Provide the [x, y] coordinate of the cell's center where the given text is located.  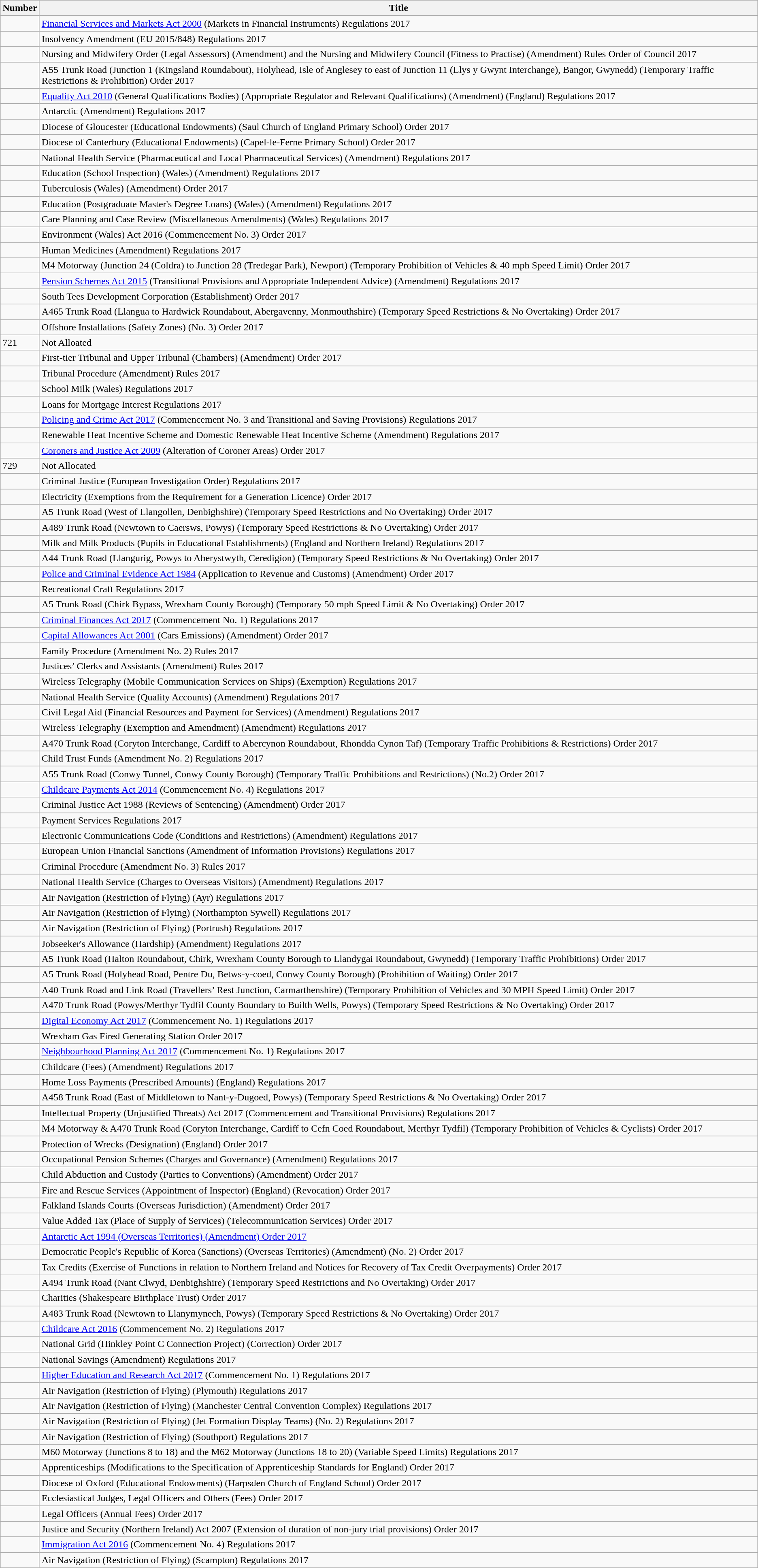
Coroners and Justice Act 2009 (Alteration of Coroner Areas) Order 2017 [398, 451]
Civil Legal Aid (Financial Resources and Payment for Services) (Amendment) Regulations 2017 [398, 713]
Payment Services Regulations 2017 [398, 820]
A465 Trunk Road (Llangua to Hardwick Roundabout, Abergavenny, Monmouthshire) (Temporary Speed Restrictions & No Overtaking) Order 2017 [398, 312]
Digital Economy Act 2017 (Commencement No. 1) Regulations 2017 [398, 1021]
Antarctic Act 1994 (Overseas Territories) (Amendment) Order 2017 [398, 1236]
Tribunal Procedure (Amendment) Rules 2017 [398, 373]
A494 Trunk Road (Nant Clwyd, Denbighshire) (Temporary Speed Restrictions and No Overtaking) Order 2017 [398, 1283]
A55 Trunk Road (Conwy Tunnel, Conwy County Borough) (Temporary Traffic Prohibitions and Restrictions) (No.2) Order 2017 [398, 774]
Childcare Payments Act 2014 (Commencement No. 4) Regulations 2017 [398, 789]
Air Navigation (Restriction of Flying) (Plymouth) Regulations 2017 [398, 1390]
Protection of Wrecks (Designation) (England) Order 2017 [398, 1144]
Financial Services and Markets Act 2000 (Markets in Financial Instruments) Regulations 2017 [398, 23]
Fire and Rescue Services (Appointment of Inspector) (England) (Revocation) Order 2017 [398, 1190]
Offshore Installations (Safety Zones) (No. 3) Order 2017 [398, 327]
Policing and Crime Act 2017 (Commencement No. 3 and Transitional and Saving Provisions) Regulations 2017 [398, 419]
M60 Motorway (Junctions 8 to 18) and the M62 Motorway (Junctions 18 to 20) (Variable Speed Limits) Regulations 2017 [398, 1452]
National Savings (Amendment) Regulations 2017 [398, 1360]
National Health Service (Quality Accounts) (Amendment) Regulations 2017 [398, 697]
A44 Trunk Road (Llangurig, Powys to Aberystwyth, Ceredigion) (Temporary Speed Restrictions & No Overtaking) Order 2017 [398, 558]
Air Navigation (Restriction of Flying) (Southport) Regulations 2017 [398, 1437]
Justice and Security (Northern Ireland) Act 2007 (Extension of duration of non-jury trial provisions) Order 2017 [398, 1529]
Title [398, 8]
Care Planning and Case Review (Miscellaneous Amendments) (Wales) Regulations 2017 [398, 219]
Criminal Justice Act 1988 (Reviews of Sentencing) (Amendment) Order 2017 [398, 805]
Recreational Craft Regulations 2017 [398, 589]
Electronic Communications Code (Conditions and Restrictions) (Amendment) Regulations 2017 [398, 836]
A489 Trunk Road (Newtown to Caersws, Powys) (Temporary Speed Restrictions & No Overtaking) Order 2017 [398, 528]
Childcare (Fees) (Amendment) Regulations 2017 [398, 1067]
Ecclesiastical Judges, Legal Officers and Others (Fees) Order 2017 [398, 1498]
A470 Trunk Road (Coryton Interchange, Cardiff to Abercynon Roundabout, Rhondda Cynon Taf) (Temporary Traffic Prohibitions & Restrictions) Order 2017 [398, 743]
Air Navigation (Restriction of Flying) (Scampton) Regulations 2017 [398, 1560]
Air Navigation (Restriction of Flying) (Manchester Central Convention Complex) Regulations 2017 [398, 1406]
Jobseeker's Allowance (Hardship) (Amendment) Regulations 2017 [398, 944]
Diocese of Gloucester (Educational Endowments) (Saul Church of England Primary School) Order 2017 [398, 127]
Occupational Pension Schemes (Charges and Governance) (Amendment) Regulations 2017 [398, 1159]
Tuberculosis (Wales) (Amendment) Order 2017 [398, 188]
Air Navigation (Restriction of Flying) (Portrush) Regulations 2017 [398, 928]
Legal Officers (Annual Fees) Order 2017 [398, 1514]
Child Trust Funds (Amendment No. 2) Regulations 2017 [398, 759]
National Health Service (Pharmaceutical and Local Pharmaceutical Services) (Amendment) Regulations 2017 [398, 157]
Wireless Telegraphy (Mobile Communication Services on Ships) (Exemption) Regulations 2017 [398, 681]
Pension Schemes Act 2015 (Transitional Provisions and Appropriate Independent Advice) (Amendment) Regulations 2017 [398, 281]
Insolvency Amendment (EU 2015/848) Regulations 2017 [398, 39]
Democratic People's Republic of Korea (Sanctions) (Overseas Territories) (Amendment) (No. 2) Order 2017 [398, 1252]
Wireless Telegraphy (Exemption and Amendment) (Amendment) Regulations 2017 [398, 728]
Police and Criminal Evidence Act 1984 (Application to Revenue and Customs) (Amendment) Order 2017 [398, 574]
Neighbourhood Planning Act 2017 (Commencement No. 1) Regulations 2017 [398, 1051]
Loans for Mortgage Interest Regulations 2017 [398, 404]
A5 Trunk Road (Chirk Bypass, Wrexham County Borough) (Temporary 50 mph Speed Limit & No Overtaking) Order 2017 [398, 604]
Child Abduction and Custody (Parties to Conventions) (Amendment) Order 2017 [398, 1174]
Not Allocated [398, 466]
Higher Education and Research Act 2017 (Commencement No. 1) Regulations 2017 [398, 1375]
European Union Financial Sanctions (Amendment of Information Provisions) Regulations 2017 [398, 851]
Apprenticeships (Modifications to the Specification of Apprenticeship Standards for England) Order 2017 [398, 1468]
National Grid (Hinkley Point C Connection Project) (Correction) Order 2017 [398, 1344]
Falkland Islands Courts (Overseas Jurisdiction) (Amendment) Order 2017 [398, 1206]
Antarctic (Amendment) Regulations 2017 [398, 111]
Charities (Shakespeare Birthplace Trust) Order 2017 [398, 1298]
Value Added Tax (Place of Supply of Services) (Telecommunication Services) Order 2017 [398, 1221]
Number [20, 8]
A5 Trunk Road (West of Llangollen, Denbighshire) (Temporary Speed Restrictions and No Overtaking) Order 2017 [398, 512]
Justices’ Clerks and Assistants (Amendment) Rules 2017 [398, 666]
Electricity (Exemptions from the Requirement for a Generation Licence) Order 2017 [398, 497]
Air Navigation (Restriction of Flying) (Ayr) Regulations 2017 [398, 897]
Intellectual Property (Unjustified Threats) Act 2017 (Commencement and Transitional Provisions) Regulations 2017 [398, 1113]
A40 Trunk Road and Link Road (Travellers’ Rest Junction, Carmarthenshire) (Temporary Prohibition of Vehicles and 30 MPH Speed Limit) Order 2017 [398, 990]
Not Alloated [398, 343]
Criminal Justice (European Investigation Order) Regulations 2017 [398, 481]
Immigration Act 2016 (Commencement No. 4) Regulations 2017 [398, 1545]
721 [20, 343]
A458 Trunk Road (East of Middletown to Nant-y-Dugoed, Powys) (Temporary Speed Restrictions & No Overtaking) Order 2017 [398, 1098]
Home Loss Payments (Prescribed Amounts) (England) Regulations 2017 [398, 1082]
Education (School Inspection) (Wales) (Amendment) Regulations 2017 [398, 173]
Tax Credits (Exercise of Functions in relation to Northern Ireland and Notices for Recovery of Tax Credit Overpayments) Order 2017 [398, 1267]
Family Procedure (Amendment No. 2) Rules 2017 [398, 651]
Diocese of Oxford (Educational Endowments) (Harpsden Church of England School) Order 2017 [398, 1483]
Milk and Milk Products (Pupils in Educational Establishments) (England and Northern Ireland) Regulations 2017 [398, 543]
A5 Trunk Road (Halton Roundabout, Chirk, Wrexham County Borough to Llandygai Roundabout, Gwynedd) (Temporary Traffic Prohibitions) Order 2017 [398, 959]
South Tees Development Corporation (Establishment) Order 2017 [398, 296]
Diocese of Canterbury (Educational Endowments) (Capel-le-Ferne Primary School) Order 2017 [398, 142]
Education (Postgraduate Master's Degree Loans) (Wales) (Amendment) Regulations 2017 [398, 204]
729 [20, 466]
Human Medicines (Amendment) Regulations 2017 [398, 250]
School Milk (Wales) Regulations 2017 [398, 389]
National Health Service (Charges to Overseas Visitors) (Amendment) Regulations 2017 [398, 882]
Criminal Finances Act 2017 (Commencement No. 1) Regulations 2017 [398, 620]
Renewable Heat Incentive Scheme and Domestic Renewable Heat Incentive Scheme (Amendment) Regulations 2017 [398, 435]
Criminal Procedure (Amendment No. 3) Rules 2017 [398, 866]
Air Navigation (Restriction of Flying) (Northampton Sywell) Regulations 2017 [398, 913]
A5 Trunk Road (Holyhead Road, Pentre Du, Betws-y-coed, Conwy County Borough) (Prohibition of Waiting) Order 2017 [398, 974]
First-tier Tribunal and Upper Tribunal (Chambers) (Amendment) Order 2017 [398, 358]
Air Navigation (Restriction of Flying) (Jet Formation Display Teams) (No. 2) Regulations 2017 [398, 1421]
Wrexham Gas Fired Generating Station Order 2017 [398, 1036]
A470 Trunk Road (Powys/Merthyr Tydfil County Boundary to Builth Wells, Powys) (Temporary Speed Restrictions & No Overtaking) Order 2017 [398, 1005]
M4 Motorway (Junction 24 (Coldra) to Junction 28 (Tredegar Park), Newport) (Temporary Prohibition of Vehicles & 40 mph Speed Limit) Order 2017 [398, 266]
A483 Trunk Road (Newtown to Llanymynech, Powys) (Temporary Speed Restrictions & No Overtaking) Order 2017 [398, 1313]
Environment (Wales) Act 2016 (Commencement No. 3) Order 2017 [398, 235]
Childcare Act 2016 (Commencement No. 2) Regulations 2017 [398, 1329]
Equality Act 2010 (General Qualifications Bodies) (Appropriate Regulator and Relevant Qualifications) (Amendment) (England) Regulations 2017 [398, 96]
Capital Allowances Act 2001 (Cars Emissions) (Amendment) Order 2017 [398, 635]
